Provide the (X, Y) coordinate of the cell's center where the given text is located.  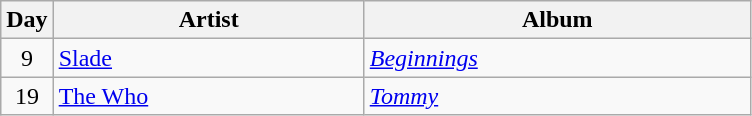
Artist (208, 20)
Beginnings (557, 58)
Tommy (557, 96)
9 (27, 58)
19 (27, 96)
Slade (208, 58)
Album (557, 20)
The Who (208, 96)
Day (27, 20)
